Locate the cell with the specified text and output its (X, Y) center coordinate. 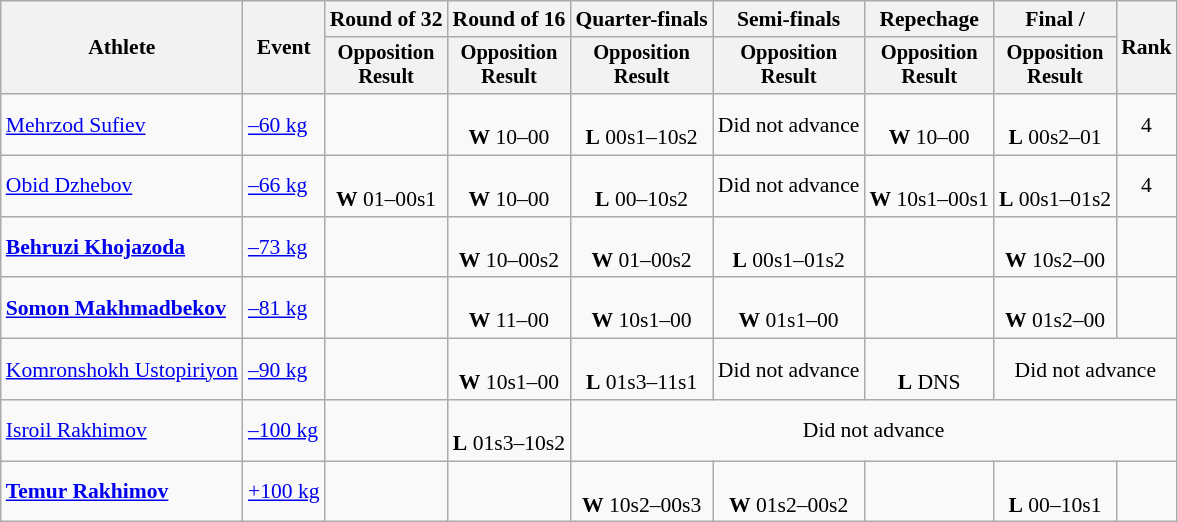
W 11–00 (508, 308)
–81 kg (284, 308)
+100 kg (284, 492)
L 01s3–11s1 (641, 370)
L 00–10s1 (1055, 492)
–66 kg (284, 186)
W 10s2–00 (1055, 248)
–60 kg (284, 124)
Komronshokh Ustopiriyon (122, 370)
W 10–00s2 (508, 248)
L 00–10s2 (641, 186)
L 00s1–10s2 (641, 124)
Athlete (122, 48)
Round of 32 (386, 19)
Somon Makhmadbekov (122, 308)
Semi-finals (789, 19)
W 10s2–00s3 (641, 492)
Repechage (928, 19)
W 01–00s1 (386, 186)
–90 kg (284, 370)
Mehrzod Sufiev (122, 124)
W 10s1–00s1 (928, 186)
W 01–00s2 (641, 248)
Temur Rakhimov (122, 492)
W 01s2–00s2 (789, 492)
W 01s2–00 (1055, 308)
W 01s1–00 (789, 308)
Rank (1146, 48)
Obid Dzhebov (122, 186)
–100 kg (284, 430)
Event (284, 48)
L 01s3–10s2 (508, 430)
Isroil Rakhimov (122, 430)
Round of 16 (508, 19)
Final / (1055, 19)
Quarter-finals (641, 19)
–73 kg (284, 248)
Behruzi Khojazoda (122, 248)
L DNS (928, 370)
L 00s2–01 (1055, 124)
